Return the [X, Y] coordinate for the center point of the cell that contains the specified text.  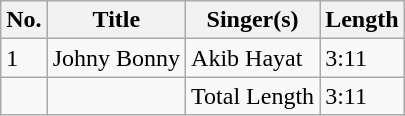
1 [24, 58]
Akib Hayat [253, 58]
Johny Bonny [116, 58]
No. [24, 20]
Title [116, 20]
Singer(s) [253, 20]
Total Length [253, 96]
Length [362, 20]
